Scan for the cell matching the given text and deliver its [X, Y] coordinate at center. 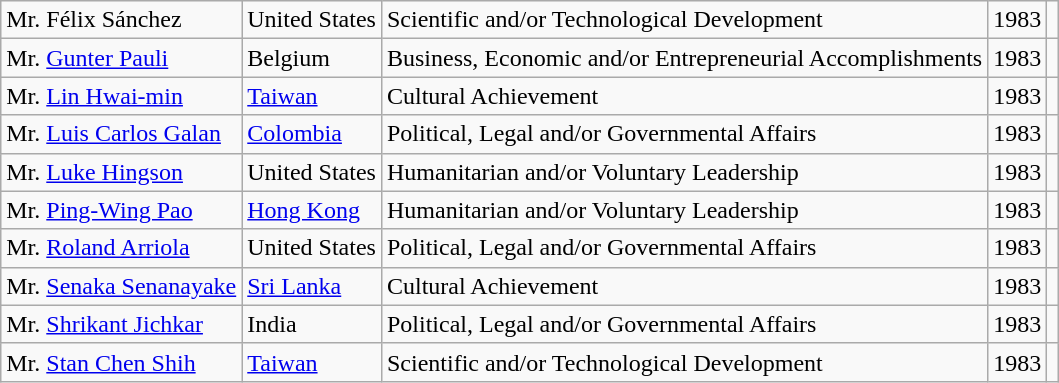
Mr. Lin Hwai-min [122, 96]
India [312, 324]
Mr. Ping-Wing Pao [122, 210]
Belgium [312, 58]
Mr. Luke Hingson [122, 172]
Mr. Roland Arriola [122, 248]
Colombia [312, 134]
Mr. Gunter Pauli [122, 58]
Sri Lanka [312, 286]
Mr. Stan Chen Shih [122, 362]
Business, Economic and/or Entrepreneurial Accomplishments [684, 58]
Mr. Shrikant Jichkar [122, 324]
Hong Kong [312, 210]
Mr. Senaka Senanayake [122, 286]
Mr. Luis Carlos Galan [122, 134]
Mr. Félix Sánchez [122, 20]
